Capture the cell that displays the provided text and extract its (x, y) central coordinate. 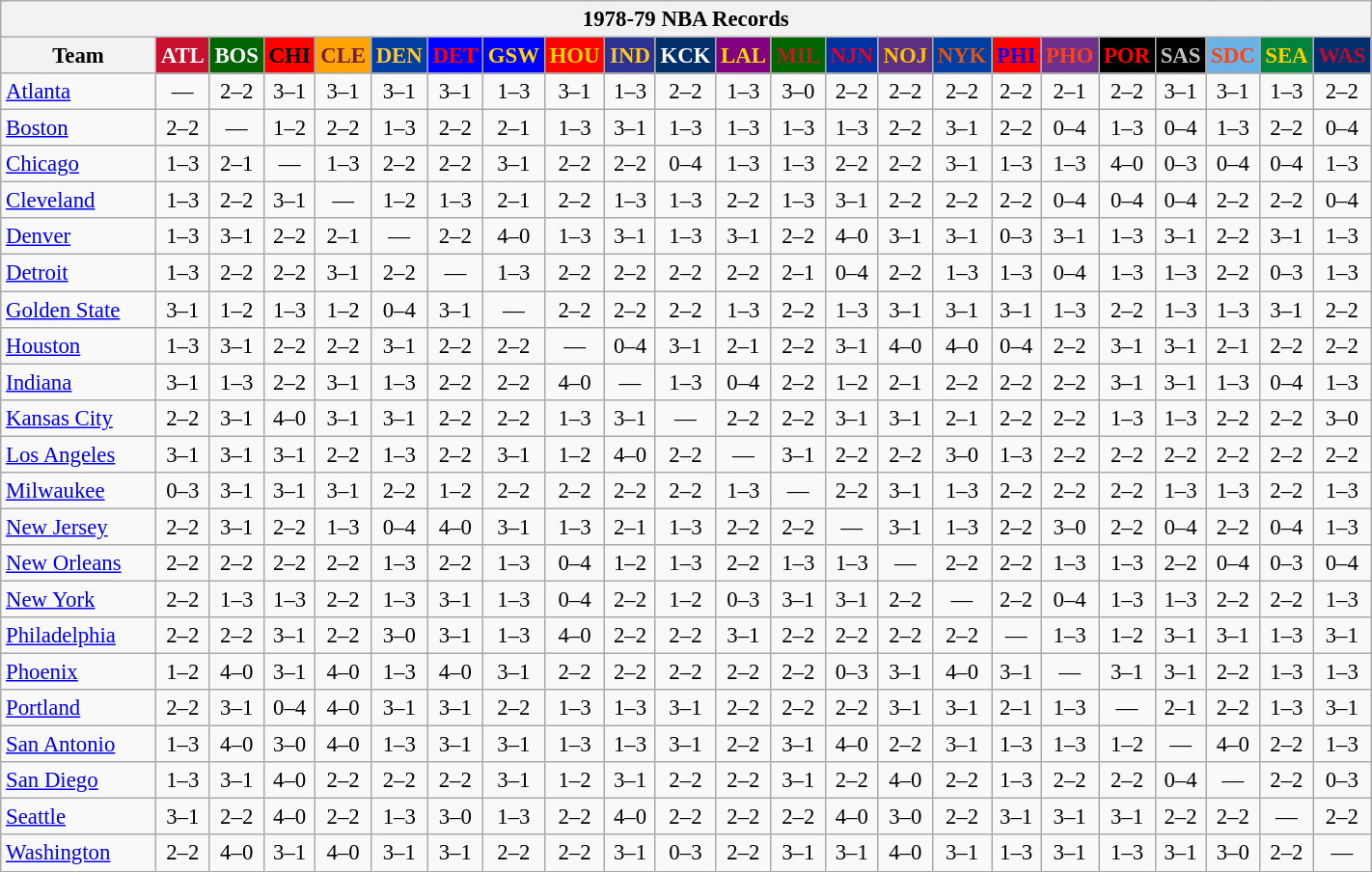
POR (1127, 56)
PHO (1070, 56)
Atlanta (79, 92)
New York (79, 599)
CLE (343, 56)
Philadelphia (79, 636)
San Antonio (79, 745)
IND (630, 56)
GSW (514, 56)
DEN (399, 56)
Chicago (79, 164)
Washington (79, 854)
NJN (851, 56)
Seattle (79, 817)
WAS (1342, 56)
Kansas City (79, 418)
SDC (1233, 56)
Los Angeles (79, 454)
San Diego (79, 780)
Phoenix (79, 672)
SEA (1287, 56)
DET (455, 56)
Denver (79, 236)
CHI (289, 56)
ATL (182, 56)
Boston (79, 128)
Detroit (79, 273)
Portland (79, 708)
SAS (1180, 56)
Houston (79, 345)
Team (79, 56)
BOS (236, 56)
MIL (798, 56)
New Jersey (79, 527)
1978-79 NBA Records (686, 19)
Cleveland (79, 201)
NYK (961, 56)
PHI (1017, 56)
Milwaukee (79, 491)
HOU (575, 56)
Golden State (79, 310)
New Orleans (79, 563)
NOJ (905, 56)
LAL (743, 56)
Indiana (79, 382)
KCK (685, 56)
